Find where the given text appears and provide that cell's center as (x, y) coordinate. 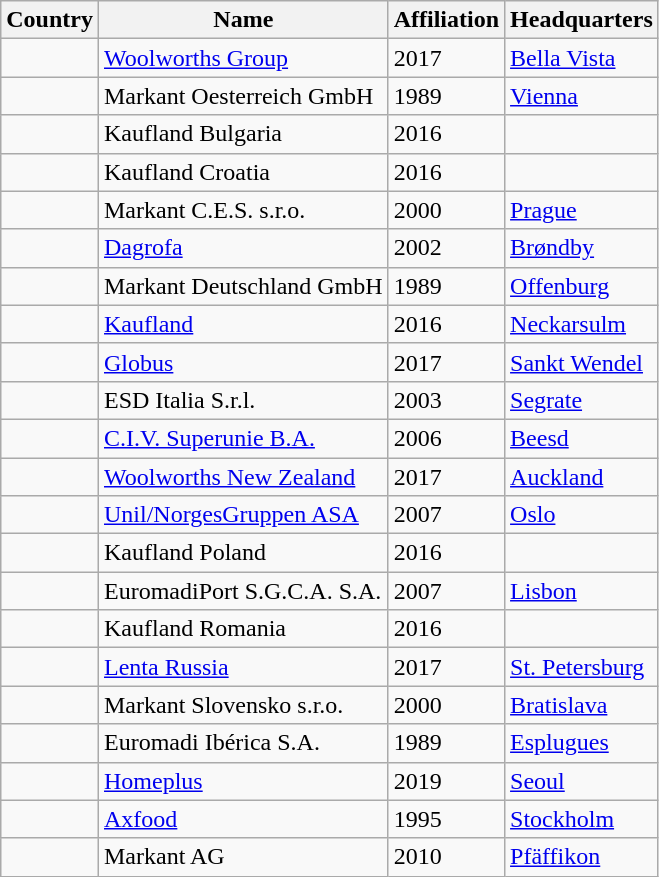
Pfäffikon (582, 857)
EuromadiPort S.G.C.A. S.A. (243, 591)
Markant Slovensko s.r.o. (243, 705)
Name (243, 20)
Stockholm (582, 819)
ESD Italia S.r.l. (243, 400)
Offenburg (582, 286)
Brøndby (582, 248)
Globus (243, 362)
Kaufland Romania (243, 629)
C.I.V. Superunie B.A. (243, 438)
Bella Vista (582, 58)
Seoul (582, 781)
Homeplus (243, 781)
Bratislava (582, 705)
Lisbon (582, 591)
Woolworths Group (243, 58)
Oslo (582, 515)
Neckarsulm (582, 324)
Prague (582, 210)
Kaufland Bulgaria (243, 134)
2002 (446, 248)
Kaufland Croatia (243, 172)
Headquarters (582, 20)
1995 (446, 819)
Markant C.E.S. s.r.o. (243, 210)
Dagrofa (243, 248)
Segrate (582, 400)
Esplugues (582, 743)
Kaufland Poland (243, 553)
Markant Oesterreich GmbH (243, 96)
Euromadi Ibérica S.A. (243, 743)
2003 (446, 400)
Auckland (582, 477)
Markant AG (243, 857)
Unil/NorgesGruppen ASA (243, 515)
Affiliation (446, 20)
Vienna (582, 96)
2010 (446, 857)
2019 (446, 781)
Axfood (243, 819)
St. Petersburg (582, 667)
Beesd (582, 438)
Woolworths New Zealand (243, 477)
Markant Deutschland GmbH (243, 286)
2006 (446, 438)
Lenta Russia (243, 667)
Country (50, 20)
Kaufland (243, 324)
Sankt Wendel (582, 362)
